Locate the cell with the specified text and output its [x, y] center coordinate. 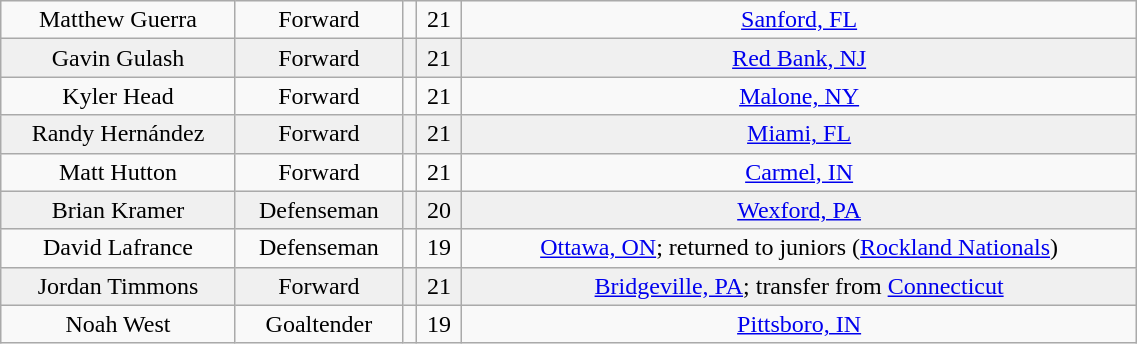
20 [440, 210]
Matthew Guerra [118, 20]
Goaltender [318, 324]
Ottawa, ON; returned to juniors (Rockland Nationals) [798, 248]
Bridgeville, PA; transfer from Connecticut [798, 286]
Noah West [118, 324]
Sanford, FL [798, 20]
Kyler Head [118, 96]
Malone, NY [798, 96]
Matt Hutton [118, 172]
Red Bank, NJ [798, 58]
David Lafrance [118, 248]
Jordan Timmons [118, 286]
Gavin Gulash [118, 58]
Wexford, PA [798, 210]
Randy Hernández [118, 134]
Brian Kramer [118, 210]
Miami, FL [798, 134]
Carmel, IN [798, 172]
Pittsboro, IN [798, 324]
